Pinpoint the cell where the given text exists, returning its (X, Y) midpoint coordinate. 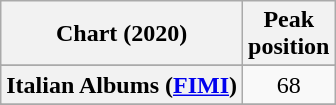
68 (289, 85)
Chart (2020) (122, 34)
Peakposition (289, 34)
Italian Albums (FIMI) (122, 85)
